Search for the cell housing the specified text and yield its [X, Y] center coordinate. 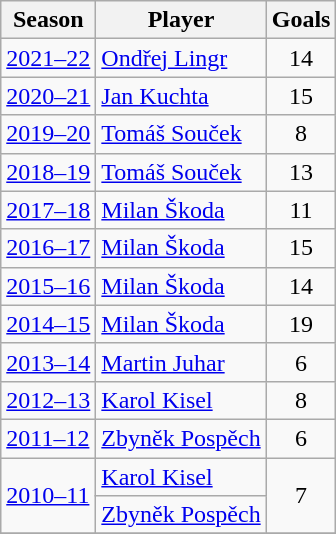
2011–12 [48, 438]
2020–21 [48, 96]
2016–17 [48, 248]
Season [48, 20]
2019–20 [48, 134]
11 [301, 210]
2014–15 [48, 324]
2013–14 [48, 362]
7 [301, 496]
2012–13 [48, 400]
2010–11 [48, 496]
2015–16 [48, 286]
Ondřej Lingr [181, 58]
Jan Kuchta [181, 96]
2018–19 [48, 172]
2021–22 [48, 58]
13 [301, 172]
Martin Juhar [181, 362]
Goals [301, 20]
Player [181, 20]
19 [301, 324]
2017–18 [48, 210]
